Extract the (x, y) coordinate from the center of the cell holding the provided text.  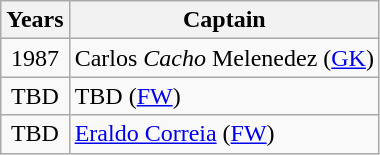
TBD (FW) (224, 96)
Eraldo Correia (FW) (224, 134)
Captain (224, 20)
Carlos Cacho Melenedez (GK) (224, 58)
Years (35, 20)
1987 (35, 58)
